Return the (X, Y) coordinate for the center point of the cell that contains the specified text.  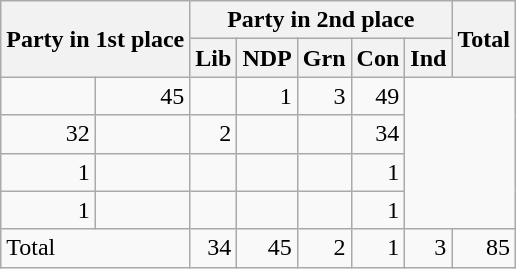
Lib (214, 58)
Party in 1st place (96, 39)
NDP (267, 58)
49 (378, 96)
Ind (428, 58)
85 (484, 248)
32 (48, 134)
Party in 2nd place (321, 20)
Grn (324, 58)
Con (378, 58)
